From the cell containing the given text, extract its center point as [x, y] coordinate. 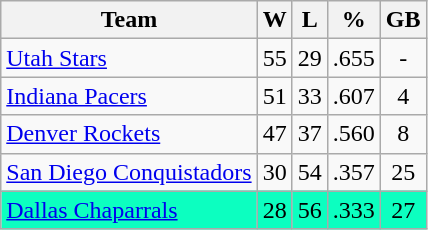
Dallas Chaparrals [129, 210]
GB [403, 20]
.333 [354, 210]
25 [403, 172]
4 [403, 96]
29 [310, 58]
28 [274, 210]
- [403, 58]
.357 [354, 172]
56 [310, 210]
55 [274, 58]
Denver Rockets [129, 134]
San Diego Conquistadors [129, 172]
30 [274, 172]
8 [403, 134]
33 [310, 96]
51 [274, 96]
.655 [354, 58]
27 [403, 210]
54 [310, 172]
.607 [354, 96]
Utah Stars [129, 58]
Indiana Pacers [129, 96]
.560 [354, 134]
W [274, 20]
L [310, 20]
Team [129, 20]
37 [310, 134]
47 [274, 134]
% [354, 20]
